For the text-containing cell, return its midpoint in (x, y) coordinate format. 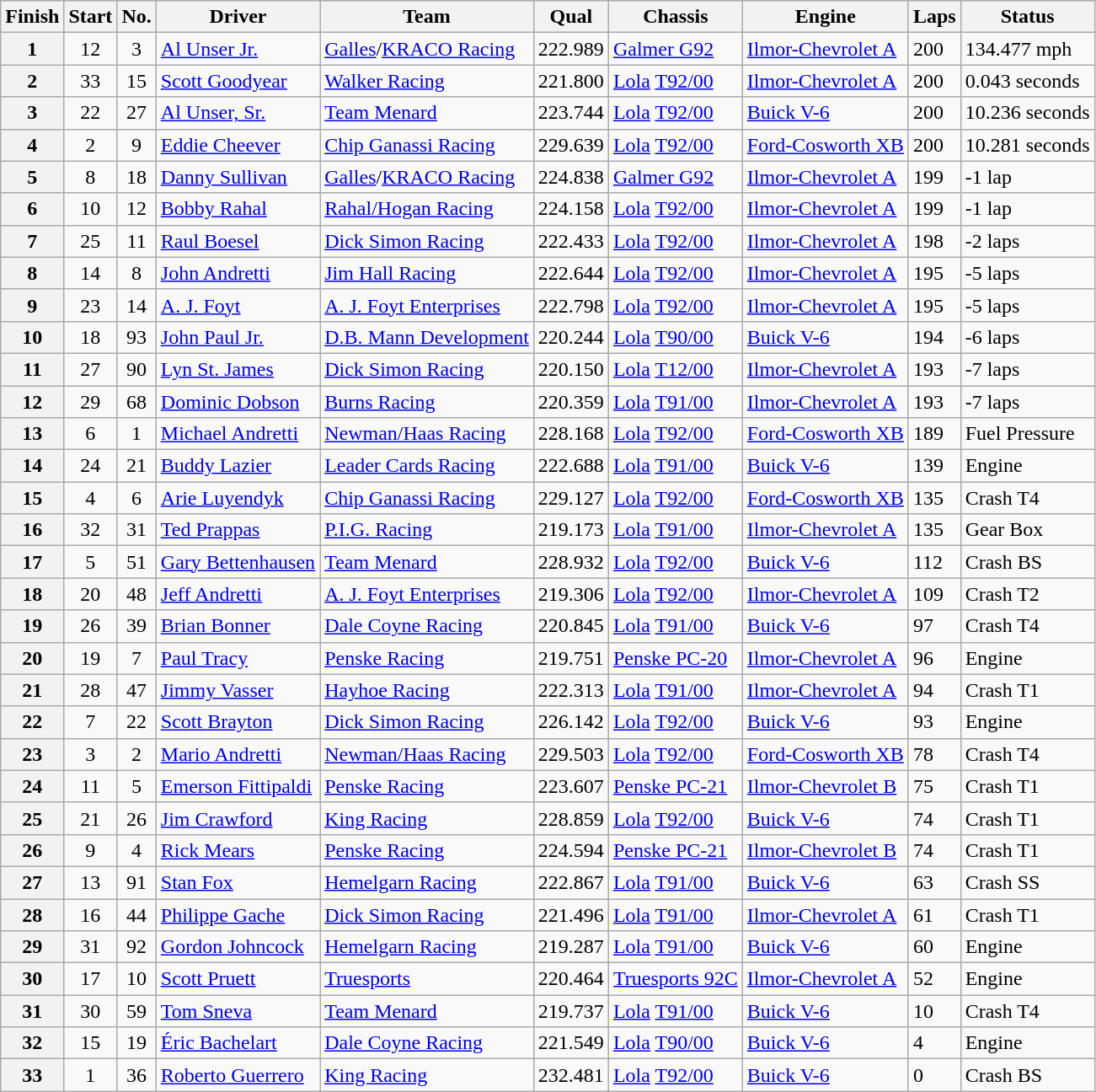
Scott Brayton (238, 722)
221.496 (571, 914)
48 (136, 594)
John Andretti (238, 273)
44 (136, 914)
Gear Box (1028, 530)
Raul Boesel (238, 241)
75 (934, 786)
223.607 (571, 786)
Brian Bonner (238, 626)
91 (136, 882)
228.859 (571, 818)
Scott Goodyear (238, 81)
222.989 (571, 49)
222.688 (571, 466)
Laps (934, 17)
Jeff Andretti (238, 594)
Crash T2 (1028, 594)
Burns Racing (427, 402)
219.306 (571, 594)
Jim Crawford (238, 818)
134.477 mph (1028, 49)
P.I.G. Racing (427, 530)
112 (934, 562)
60 (934, 947)
Jimmy Vasser (238, 690)
Rick Mears (238, 850)
Jim Hall Racing (427, 273)
Mario Andretti (238, 754)
96 (934, 658)
-6 laps (1028, 337)
Gordon Johncock (238, 947)
221.549 (571, 1043)
220.244 (571, 337)
John Paul Jr. (238, 337)
222.313 (571, 690)
39 (136, 626)
Arie Luyendyk (238, 498)
63 (934, 882)
Roberto Guerrero (238, 1075)
220.359 (571, 402)
229.127 (571, 498)
198 (934, 241)
Scott Pruett (238, 979)
51 (136, 562)
109 (934, 594)
229.639 (571, 145)
Philippe Gache (238, 914)
Dominic Dobson (238, 402)
Qual (571, 17)
Start (91, 17)
Lyn St. James (238, 369)
36 (136, 1075)
61 (934, 914)
0.043 seconds (1028, 81)
Bobby Rahal (238, 209)
47 (136, 690)
222.798 (571, 305)
Gary Bettenhausen (238, 562)
Eddie Cheever (238, 145)
Fuel Pressure (1028, 434)
222.433 (571, 241)
222.644 (571, 273)
-2 laps (1028, 241)
D.B. Mann Development (427, 337)
Éric Bachelart (238, 1043)
10.281 seconds (1028, 145)
Status (1028, 17)
232.481 (571, 1075)
Leader Cards Racing (427, 466)
224.158 (571, 209)
Al Unser Jr. (238, 49)
229.503 (571, 754)
219.173 (571, 530)
97 (934, 626)
Michael Andretti (238, 434)
68 (136, 402)
92 (136, 947)
90 (136, 369)
Team (427, 17)
219.737 (571, 1011)
219.751 (571, 658)
59 (136, 1011)
Danny Sullivan (238, 177)
0 (934, 1075)
219.287 (571, 947)
226.142 (571, 722)
228.168 (571, 434)
Crash SS (1028, 882)
224.594 (571, 850)
Truesports (427, 979)
Stan Fox (238, 882)
78 (934, 754)
Penske PC-20 (676, 658)
220.845 (571, 626)
224.838 (571, 177)
52 (934, 979)
Buddy Lazier (238, 466)
Tom Sneva (238, 1011)
94 (934, 690)
223.744 (571, 113)
Lola T12/00 (676, 369)
10.236 seconds (1028, 113)
220.464 (571, 979)
Paul Tracy (238, 658)
222.867 (571, 882)
194 (934, 337)
Emerson Fittipaldi (238, 786)
189 (934, 434)
Truesports 92C (676, 979)
228.932 (571, 562)
Walker Racing (427, 81)
A. J. Foyt (238, 305)
Rahal/Hogan Racing (427, 209)
Finish (32, 17)
Hayhoe Racing (427, 690)
139 (934, 466)
220.150 (571, 369)
Driver (238, 17)
Ted Prappas (238, 530)
No. (136, 17)
Al Unser, Sr. (238, 113)
221.800 (571, 81)
Chassis (676, 17)
